Pinpoint the cell where the given text exists, returning its [X, Y] midpoint coordinate. 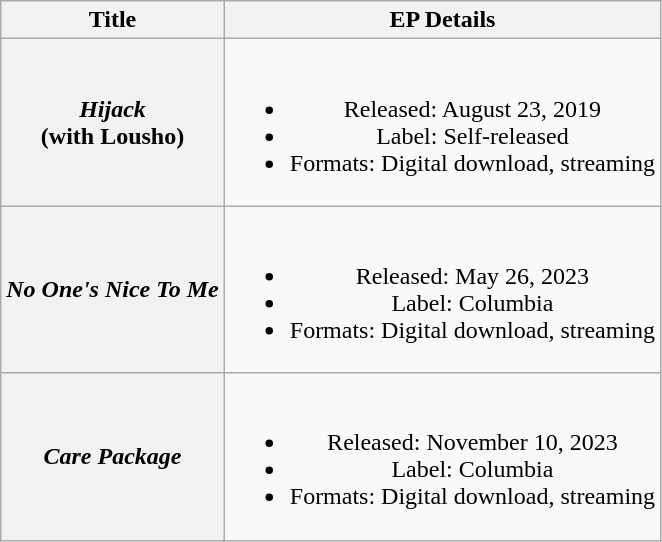
Hijack(with Lousho) [113, 122]
Released: November 10, 2023Label: ColumbiaFormats: Digital download, streaming [442, 456]
Released: August 23, 2019Label: Self-releasedFormats: Digital download, streaming [442, 122]
Care Package [113, 456]
No One's Nice To Me [113, 290]
Title [113, 20]
EP Details [442, 20]
Released: May 26, 2023Label: ColumbiaFormats: Digital download, streaming [442, 290]
